For the text-containing cell, return its midpoint in (X, Y) coordinate format. 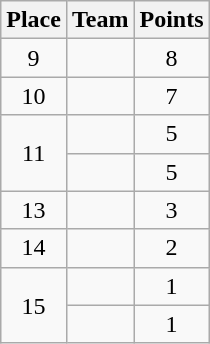
15 (34, 305)
8 (172, 58)
Place (34, 20)
9 (34, 58)
7 (172, 96)
10 (34, 96)
Points (172, 20)
2 (172, 248)
3 (172, 210)
11 (34, 153)
Team (100, 20)
14 (34, 248)
13 (34, 210)
